Locate the cell with the specified text and output its (x, y) center coordinate. 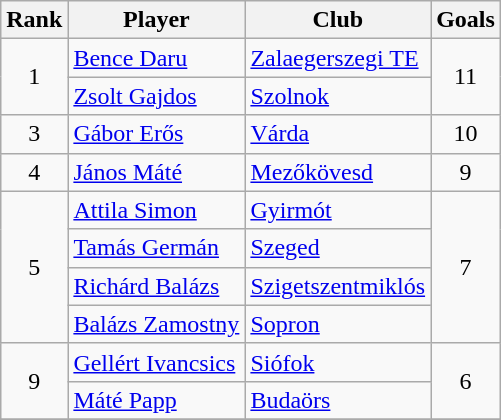
Gábor Erős (156, 134)
7 (466, 267)
1 (34, 77)
Szolnok (338, 96)
Rank (34, 20)
3 (34, 134)
Máté Papp (156, 400)
5 (34, 267)
Zsolt Gajdos (156, 96)
Szigetszentmiklós (338, 286)
János Máté (156, 172)
Siófok (338, 362)
Player (156, 20)
Richárd Balázs (156, 286)
Várda (338, 134)
Sopron (338, 324)
Gellért Ivancsics (156, 362)
11 (466, 77)
Goals (466, 20)
Szeged (338, 248)
Bence Daru (156, 58)
6 (466, 381)
4 (34, 172)
Club (338, 20)
Mezőkövesd (338, 172)
10 (466, 134)
Attila Simon (156, 210)
Tamás Germán (156, 248)
Zalaegerszegi TE (338, 58)
Gyirmót (338, 210)
Budaörs (338, 400)
Balázs Zamostny (156, 324)
